Identify which cell holds the provided text, then report its [x, y] central coordinate. 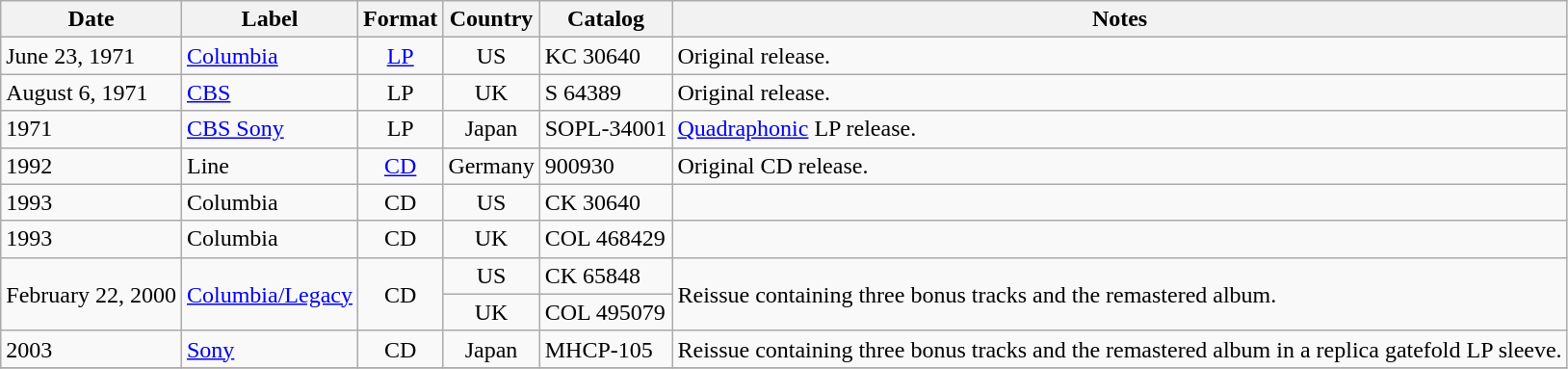
Columbia/Legacy [270, 294]
CBS Sony [270, 129]
Catalog [606, 19]
KC 30640 [606, 56]
June 23, 1971 [91, 56]
Original CD release. [1119, 166]
S 64389 [606, 92]
Reissue containing three bonus tracks and the remastered album. [1119, 294]
1971 [91, 129]
Format [400, 19]
COL 468429 [606, 239]
2003 [91, 349]
CK 30640 [606, 202]
Country [491, 19]
CK 65848 [606, 276]
February 22, 2000 [91, 294]
CBS [270, 92]
August 6, 1971 [91, 92]
Date [91, 19]
Label [270, 19]
Quadraphonic LP release. [1119, 129]
MHCP-105 [606, 349]
Sony [270, 349]
COL 495079 [606, 312]
Germany [491, 166]
SOPL-34001 [606, 129]
Reissue containing three bonus tracks and the remastered album in a replica gatefold LP sleeve. [1119, 349]
Line [270, 166]
Notes [1119, 19]
1992 [91, 166]
900930 [606, 166]
